From the cell containing the given text, extract its center point as (X, Y) coordinate. 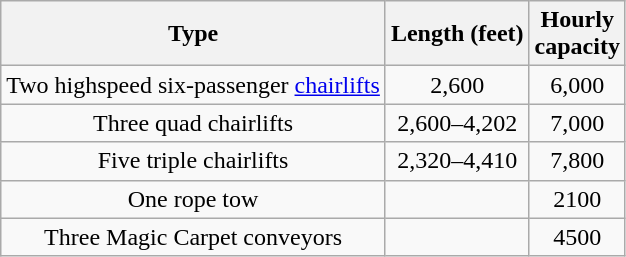
Hourlycapacity (577, 34)
7,000 (577, 123)
Type (194, 34)
Length (feet) (457, 34)
2,600 (457, 85)
2,320–4,410 (457, 161)
Three Magic Carpet conveyors (194, 237)
6,000 (577, 85)
2100 (577, 199)
One rope tow (194, 199)
4500 (577, 237)
Three quad chairlifts (194, 123)
Five triple chairlifts (194, 161)
2,600–4,202 (457, 123)
7,800 (577, 161)
Two highspeed six-passenger chairlifts (194, 85)
